Search for the cell housing the specified text and yield its (x, y) center coordinate. 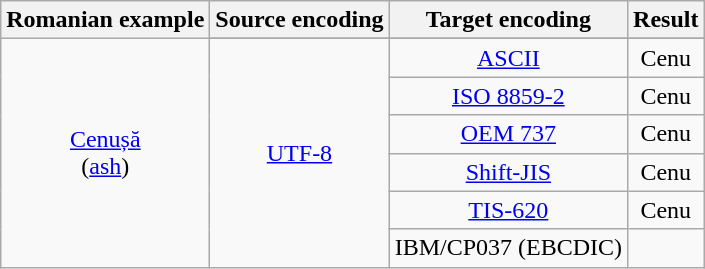
OEM 737 (508, 134)
Romanian example (106, 20)
ASCII (508, 58)
ISO 8859-2 (508, 96)
IBM/CP037 (EBCDIC) (508, 248)
Source encoding (300, 20)
Shift-JIS (508, 172)
Target encoding (508, 20)
UTF-8 (300, 153)
Cenușă(ash) (106, 153)
TIS-620 (508, 210)
Result (666, 20)
